Output the [x, y] coordinate of the center of the cell containing the given text.  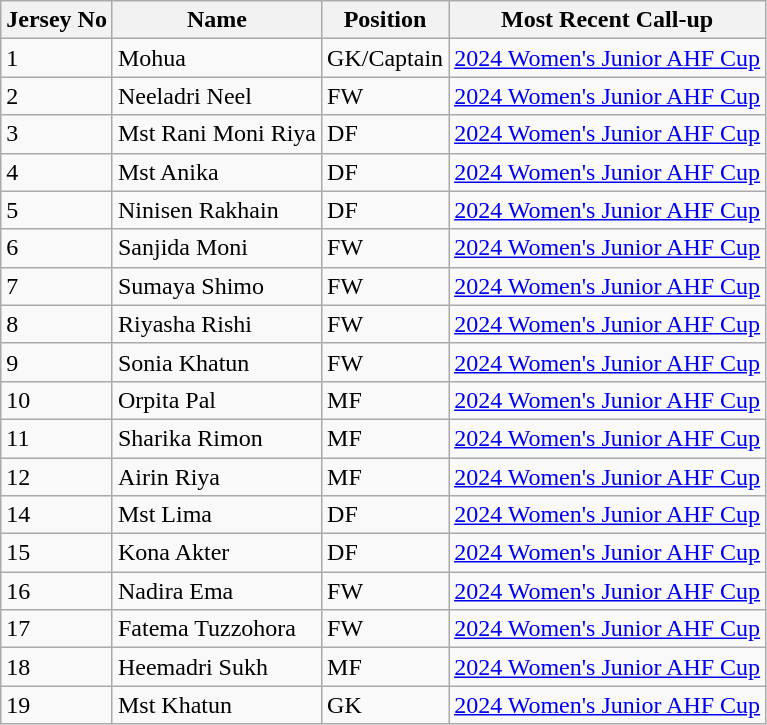
10 [57, 400]
Mst Anika [216, 172]
Most Recent Call-up [608, 20]
4 [57, 172]
11 [57, 438]
GK/Captain [386, 58]
Ninisen Rakhain [216, 210]
Sonia Khatun [216, 362]
Jersey No [57, 20]
1 [57, 58]
16 [57, 591]
7 [57, 286]
Riyasha Rishi [216, 324]
5 [57, 210]
19 [57, 705]
Mst Rani Moni Riya [216, 134]
8 [57, 324]
Kona Akter [216, 553]
Name [216, 20]
18 [57, 667]
Nadira Ema [216, 591]
GK [386, 705]
Fatema Tuzzohora [216, 629]
2 [57, 96]
Sumaya Shimo [216, 286]
15 [57, 553]
Mst Lima [216, 515]
6 [57, 248]
Sanjida Moni [216, 248]
Airin Riya [216, 477]
Mst Khatun [216, 705]
3 [57, 134]
14 [57, 515]
12 [57, 477]
Sharika Rimon [216, 438]
9 [57, 362]
17 [57, 629]
Orpita Pal [216, 400]
Mohua [216, 58]
Heemadri Sukh [216, 667]
Position [386, 20]
Neeladri Neel [216, 96]
